Capture the cell that displays the provided text and extract its [x, y] central coordinate. 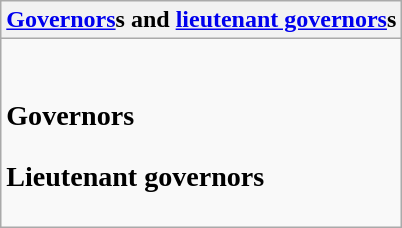
Governorss and lieutenant governorss [202, 20]
GovernorsLieutenant governors [202, 133]
